Return (x, y) of the center of cell containing provided text 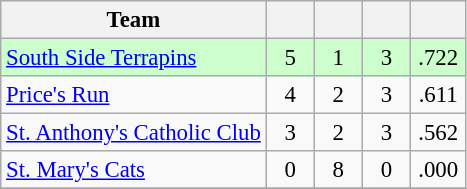
Price's Run (134, 95)
5 (290, 58)
1 (338, 58)
.000 (438, 170)
.722 (438, 58)
.562 (438, 133)
Team (134, 20)
St. Mary's Cats (134, 170)
4 (290, 95)
8 (338, 170)
.611 (438, 95)
St. Anthony's Catholic Club (134, 133)
South Side Terrapins (134, 58)
